Output the (x, y) coordinate of the center of the cell containing the given text.  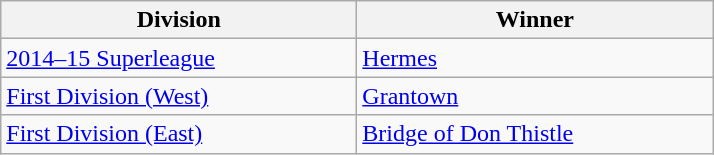
Winner (535, 20)
First Division (West) (179, 96)
First Division (East) (179, 134)
Hermes (535, 58)
2014–15 Superleague (179, 58)
Bridge of Don Thistle (535, 134)
Division (179, 20)
Grantown (535, 96)
